Determine the (x, y) coordinate at the center of the cell enclosing the given text.  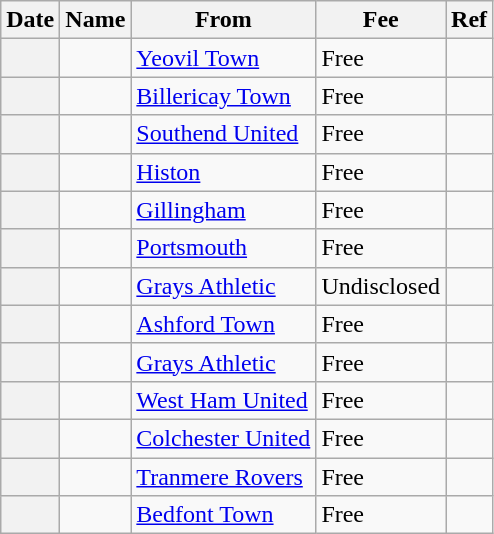
Tranmere Rovers (224, 477)
Ref (470, 20)
From (224, 20)
Histon (224, 172)
Bedfont Town (224, 515)
Southend United (224, 134)
Undisclosed (381, 286)
Fee (381, 20)
Ashford Town (224, 324)
Colchester United (224, 438)
Gillingham (224, 210)
Yeovil Town (224, 58)
Billericay Town (224, 96)
Portsmouth (224, 248)
Date (30, 20)
West Ham United (224, 400)
Name (96, 20)
